Return the [X, Y] coordinate for the center point of the cell that contains the specified text.  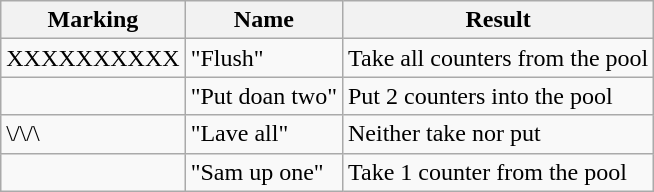
"Lave all" [264, 134]
Name [264, 20]
Neither take nor put [498, 134]
"Put doan two" [264, 96]
Result [498, 20]
Take 1 counter from the pool [498, 172]
Take all counters from the pool [498, 58]
"Flush" [264, 58]
\/\/\ [93, 134]
Marking [93, 20]
"Sam up one" [264, 172]
XXXXXXXXXX [93, 58]
Put 2 counters into the pool [498, 96]
